Pinpoint the cell where the given text exists, returning its (x, y) midpoint coordinate. 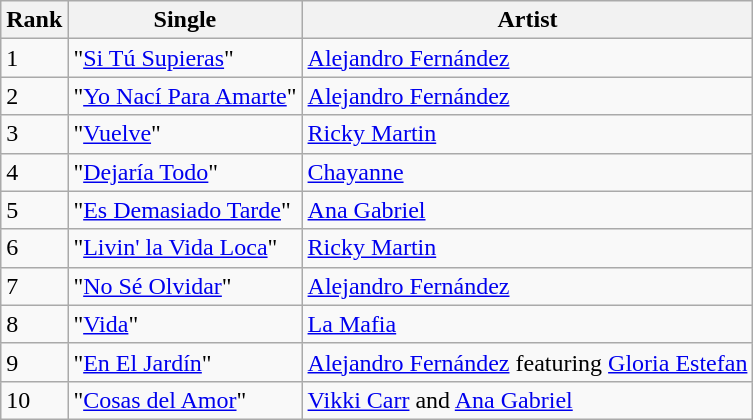
1 (34, 58)
8 (34, 324)
Vikki Carr and Ana Gabriel (528, 400)
Ana Gabriel (528, 210)
2 (34, 96)
6 (34, 248)
Rank (34, 20)
"Livin' la Vida Loca" (185, 248)
"Es Demasiado Tarde" (185, 210)
"Cosas del Amor" (185, 400)
"Vida" (185, 324)
4 (34, 172)
Chayanne (528, 172)
7 (34, 286)
10 (34, 400)
La Mafia (528, 324)
Artist (528, 20)
"En El Jardín" (185, 362)
9 (34, 362)
"Vuelve" (185, 134)
5 (34, 210)
Alejandro Fernández featuring Gloria Estefan (528, 362)
"Dejaría Todo" (185, 172)
3 (34, 134)
Single (185, 20)
"Yo Nací Para Amarte" (185, 96)
"No Sé Olvidar" (185, 286)
"Si Tú Supieras" (185, 58)
